Extract the (x, y) coordinate from the center of the cell holding the provided text.  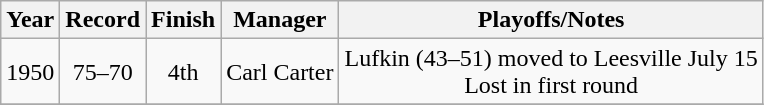
Lufkin (43–51) moved to Leesville July 15Lost in first round (551, 72)
75–70 (103, 72)
Record (103, 20)
4th (184, 72)
Carl Carter (280, 72)
Year (30, 20)
Finish (184, 20)
Manager (280, 20)
Playoffs/Notes (551, 20)
1950 (30, 72)
